Scan for the cell matching the given text and deliver its [x, y] coordinate at center. 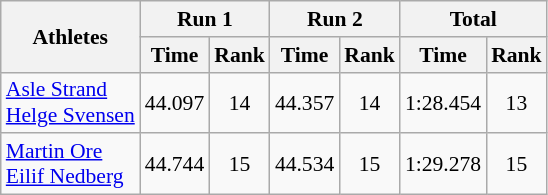
13 [516, 102]
Run 2 [335, 19]
Athletes [70, 36]
44.097 [174, 102]
Martin OreEilif Nedberg [70, 164]
1:28.454 [443, 102]
44.744 [174, 164]
Asle StrandHelge Svensen [70, 102]
Total [474, 19]
44.534 [304, 164]
Run 1 [205, 19]
44.357 [304, 102]
1:29.278 [443, 164]
